Output the [x, y] coordinate of the center of the cell containing the given text.  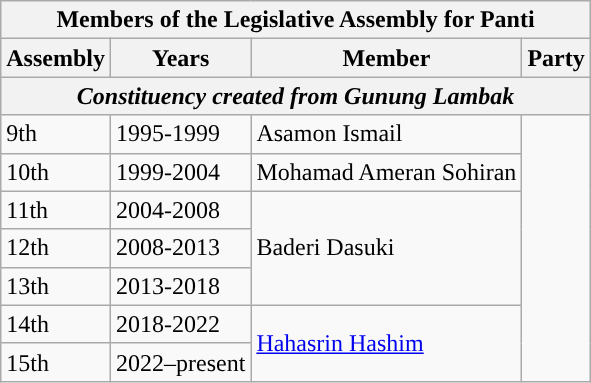
Members of the Legislative Assembly for Panti [296, 20]
Baderi Dasuki [386, 248]
12th [56, 248]
Party [556, 58]
Assembly [56, 58]
13th [56, 286]
1999-2004 [180, 172]
9th [56, 134]
Hahasrin Hashim [386, 343]
14th [56, 324]
Member [386, 58]
2018-2022 [180, 324]
15th [56, 362]
2013-2018 [180, 286]
10th [56, 172]
Constituency created from Gunung Lambak [296, 96]
1995-1999 [180, 134]
11th [56, 210]
Mohamad Ameran Sohiran [386, 172]
Years [180, 58]
2004-2008 [180, 210]
Asamon Ismail [386, 134]
2022–present [180, 362]
2008-2013 [180, 248]
